Detect which cell encompasses the target text, then output its [x, y] center coordinate. 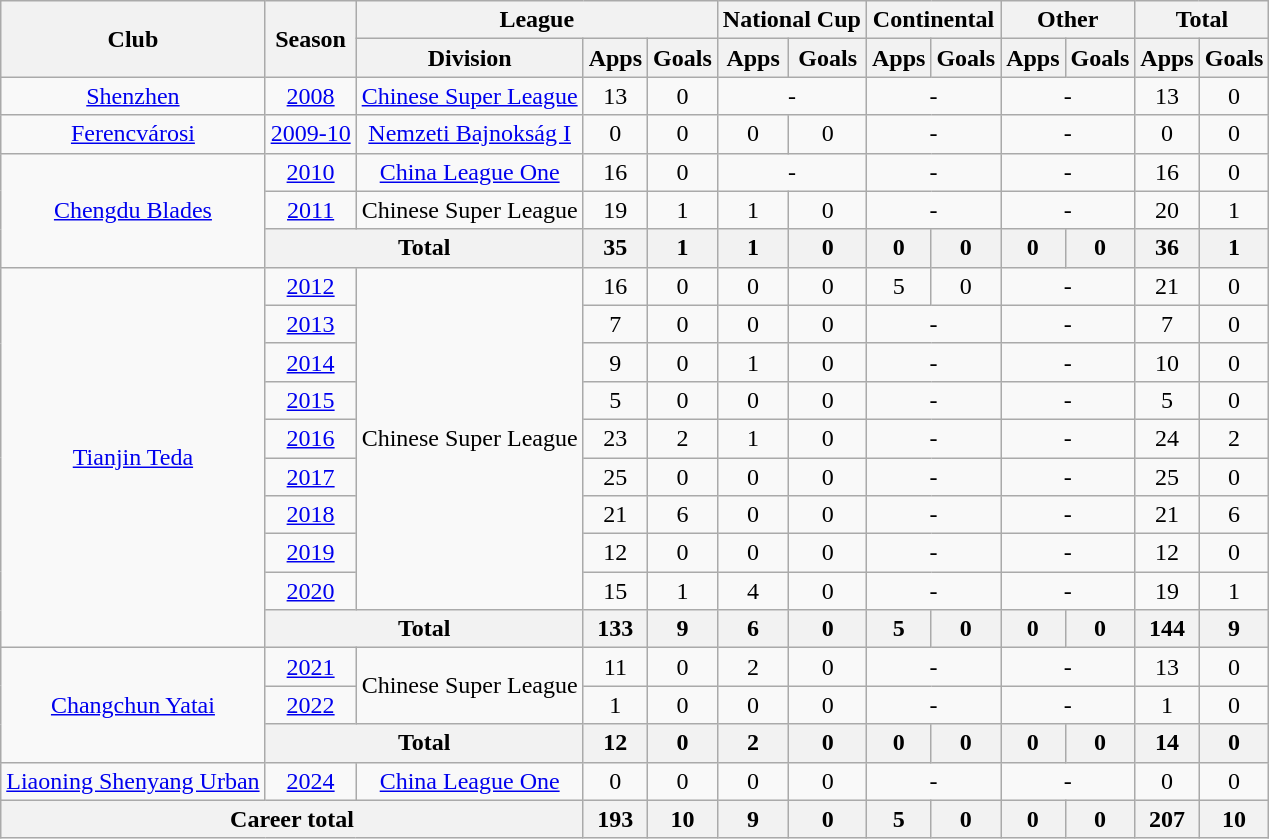
Continental [933, 20]
2020 [310, 591]
Tianjin Teda [133, 458]
2010 [310, 172]
2015 [310, 400]
Ferencvárosi [133, 134]
2011 [310, 210]
Shenzhen [133, 96]
11 [615, 667]
14 [1167, 743]
144 [1167, 629]
2014 [310, 362]
2017 [310, 477]
133 [615, 629]
2012 [310, 286]
Changchun Yatai [133, 705]
Other [1068, 20]
36 [1167, 248]
2022 [310, 705]
Liaoning Shenyang Urban [133, 781]
Season [310, 39]
23 [615, 438]
National Cup [792, 20]
Division [470, 58]
Chengdu Blades [133, 210]
2008 [310, 96]
Nemzeti Bajnokság I [470, 134]
Club [133, 39]
2024 [310, 781]
League [536, 20]
Career total [292, 819]
207 [1167, 819]
2021 [310, 667]
2016 [310, 438]
2013 [310, 324]
24 [1167, 438]
35 [615, 248]
193 [615, 819]
15 [615, 591]
2019 [310, 553]
2009-10 [310, 134]
20 [1167, 210]
2018 [310, 515]
4 [753, 591]
